Return (X, Y) of the center of cell containing provided text 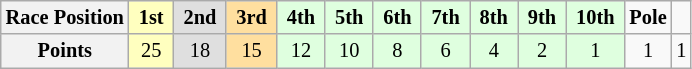
9th (542, 17)
8th (494, 17)
6 (445, 51)
3rd (251, 17)
1st (152, 17)
25 (152, 51)
4th (301, 17)
10 (349, 51)
5th (349, 17)
8 (397, 51)
6th (397, 17)
Pole (648, 17)
15 (251, 51)
10th (595, 17)
12 (301, 51)
2 (542, 51)
Points (65, 51)
4 (494, 51)
2nd (200, 17)
18 (200, 51)
7th (445, 17)
Race Position (65, 17)
